Return the [x, y] coordinate for the center point of the cell that contains the specified text.  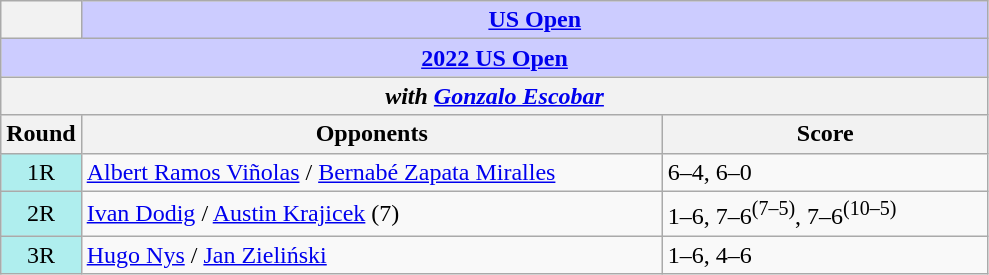
Round [41, 134]
2R [41, 214]
Ivan Dodig / Austin Krajicek (7) [372, 214]
6–4, 6–0 [825, 172]
Hugo Nys / Jan Zieliński [372, 255]
Albert Ramos Viñolas / Bernabé Zapata Miralles [372, 172]
2022 US Open [495, 58]
US Open [534, 20]
1R [41, 172]
3R [41, 255]
1–6, 7–6(7–5), 7–6(10–5) [825, 214]
with Gonzalo Escobar [495, 96]
Score [825, 134]
1–6, 4–6 [825, 255]
Opponents [372, 134]
